Detect which cell encompasses the target text, then output its [X, Y] center coordinate. 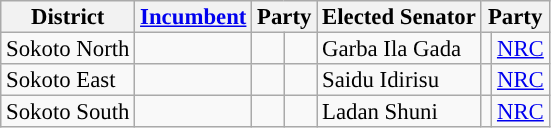
Incumbent [194, 17]
Sokoto East [68, 80]
Sokoto North [68, 49]
Elected Senator [399, 17]
District [68, 17]
Ladan Shuni [399, 112]
Garba Ila Gada [399, 49]
Saidu Idirisu [399, 80]
Sokoto South [68, 112]
